Return (X, Y) of the center of cell containing provided text 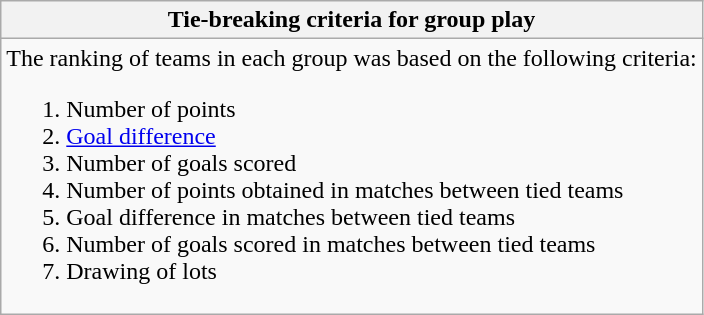
Tie-breaking criteria for group play (352, 20)
